Determine the [x, y] coordinate at the center of the cell enclosing the given text.  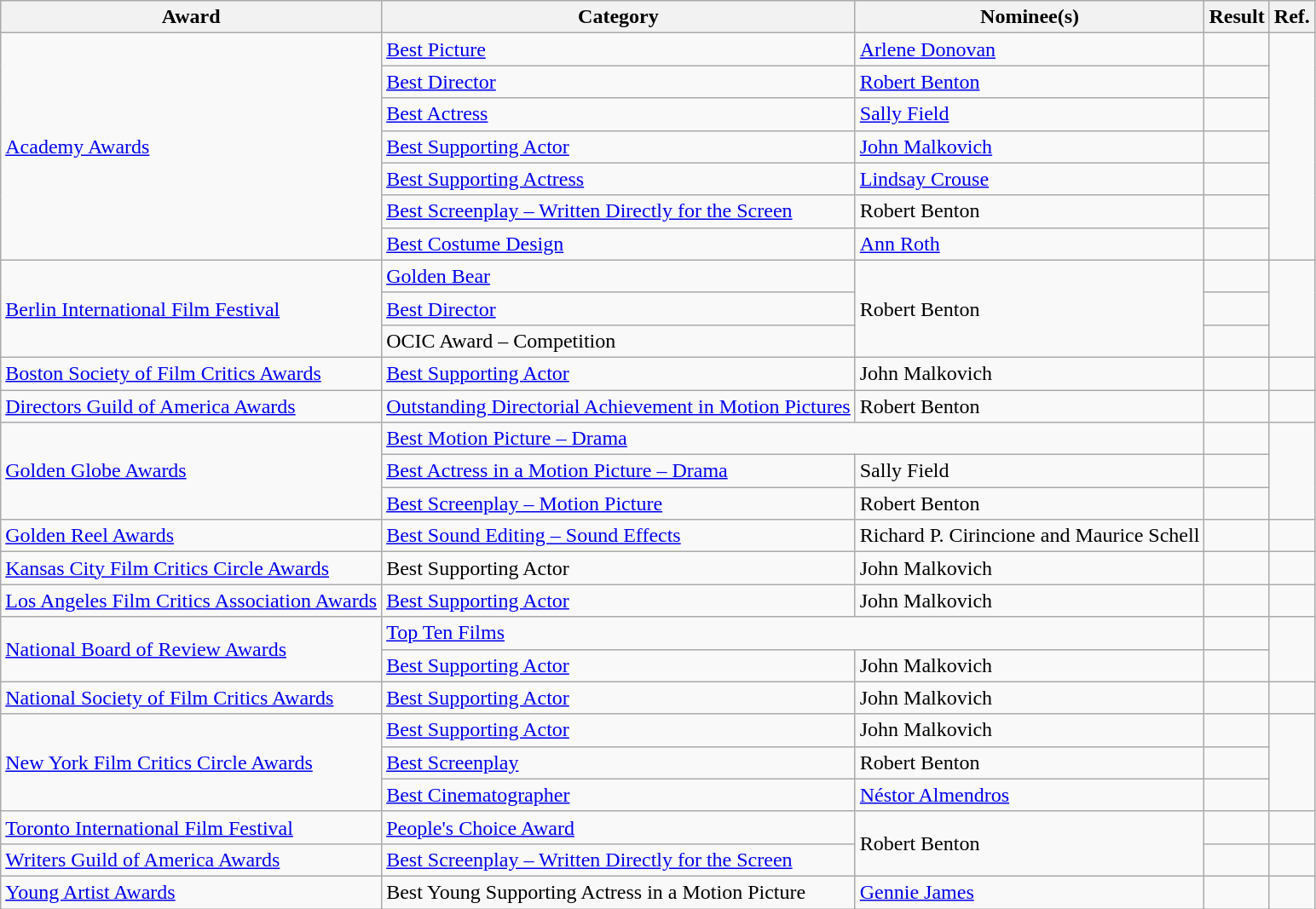
Berlin International Film Festival [191, 308]
New York Film Critics Circle Awards [191, 762]
Best Picture [619, 49]
Best Cinematographer [619, 795]
Best Motion Picture – Drama [793, 439]
Ann Roth [1030, 244]
Arlene Donovan [1030, 49]
Best Actress [619, 114]
Toronto International Film Festival [191, 827]
Best Sound Editing – Sound Effects [619, 536]
Best Supporting Actress [619, 179]
Néstor Almendros [1030, 795]
Golden Bear [619, 276]
Category [619, 17]
Best Screenplay [619, 762]
Nominee(s) [1030, 17]
Directors Guild of America Awards [191, 406]
Award [191, 17]
Academy Awards [191, 147]
People's Choice Award [619, 827]
Writers Guild of America Awards [191, 860]
Ref. [1292, 17]
Best Young Supporting Actress in a Motion Picture [619, 892]
Boston Society of Film Critics Awards [191, 373]
National Board of Review Awards [191, 649]
Richard P. Cirincione and Maurice Schell [1030, 536]
Top Ten Films [793, 633]
Young Artist Awards [191, 892]
Outstanding Directorial Achievement in Motion Pictures [619, 406]
Golden Reel Awards [191, 536]
Kansas City Film Critics Circle Awards [191, 568]
Best Screenplay – Motion Picture [619, 503]
Gennie James [1030, 892]
National Society of Film Critics Awards [191, 698]
Best Costume Design [619, 244]
Golden Globe Awards [191, 471]
Lindsay Crouse [1030, 179]
Los Angeles Film Critics Association Awards [191, 601]
Best Actress in a Motion Picture – Drama [619, 471]
Result [1237, 17]
OCIC Award – Competition [619, 341]
